Capture the cell that displays the provided text and extract its [x, y] central coordinate. 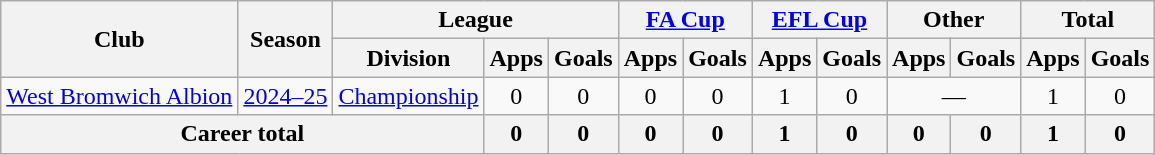
Club [120, 39]
West Bromwich Albion [120, 96]
League [476, 20]
Career total [242, 134]
Total [1088, 20]
Season [286, 39]
Other [954, 20]
2024–25 [286, 96]
— [954, 96]
Championship [408, 96]
EFL Cup [819, 20]
FA Cup [685, 20]
Division [408, 58]
